Determine the (x, y) coordinate at the center of the cell enclosing the given text.  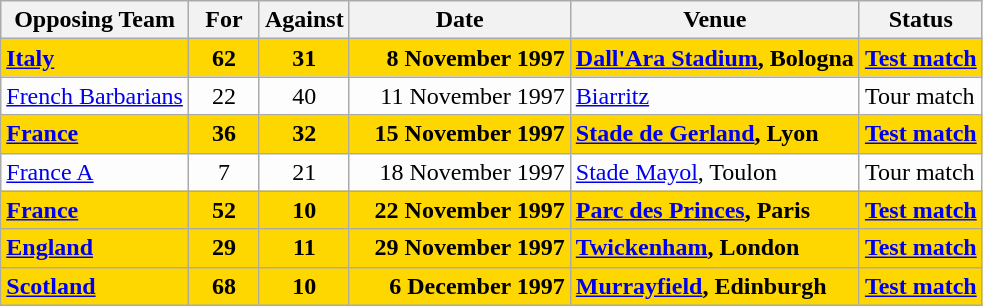
Status (920, 20)
18 November 1997 (460, 172)
68 (224, 286)
22 (224, 96)
Biarritz (714, 96)
7 (224, 172)
11 November 1997 (460, 96)
Dall'Ara Stadium, Bologna (714, 58)
31 (304, 58)
15 November 1997 (460, 134)
Italy (95, 58)
Against (304, 20)
Stade de Gerland, Lyon (714, 134)
Opposing Team (95, 20)
29 November 1997 (460, 248)
52 (224, 210)
Date (460, 20)
36 (224, 134)
Murrayfield, Edinburgh (714, 286)
62 (224, 58)
For (224, 20)
Venue (714, 20)
Scotland (95, 286)
40 (304, 96)
Twickenham, London (714, 248)
32 (304, 134)
6 December 1997 (460, 286)
France A (95, 172)
22 November 1997 (460, 210)
29 (224, 248)
Parc des Princes, Paris (714, 210)
11 (304, 248)
England (95, 248)
French Barbarians (95, 96)
Stade Mayol, Toulon (714, 172)
21 (304, 172)
8 November 1997 (460, 58)
